From the cell containing the given text, extract its center point as [X, Y] coordinate. 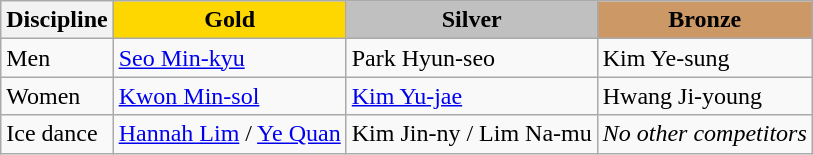
Discipline [57, 20]
Kim Jin-ny / Lim Na-mu [472, 134]
Seo Min-kyu [230, 58]
Women [57, 96]
Kwon Min-sol [230, 96]
Kim Ye-sung [704, 58]
No other competitors [704, 134]
Bronze [704, 20]
Park Hyun-seo [472, 58]
Ice dance [57, 134]
Men [57, 58]
Hannah Lim / Ye Quan [230, 134]
Silver [472, 20]
Hwang Ji-young [704, 96]
Kim Yu-jae [472, 96]
Gold [230, 20]
